Search for the cell housing the specified text and yield its (X, Y) center coordinate. 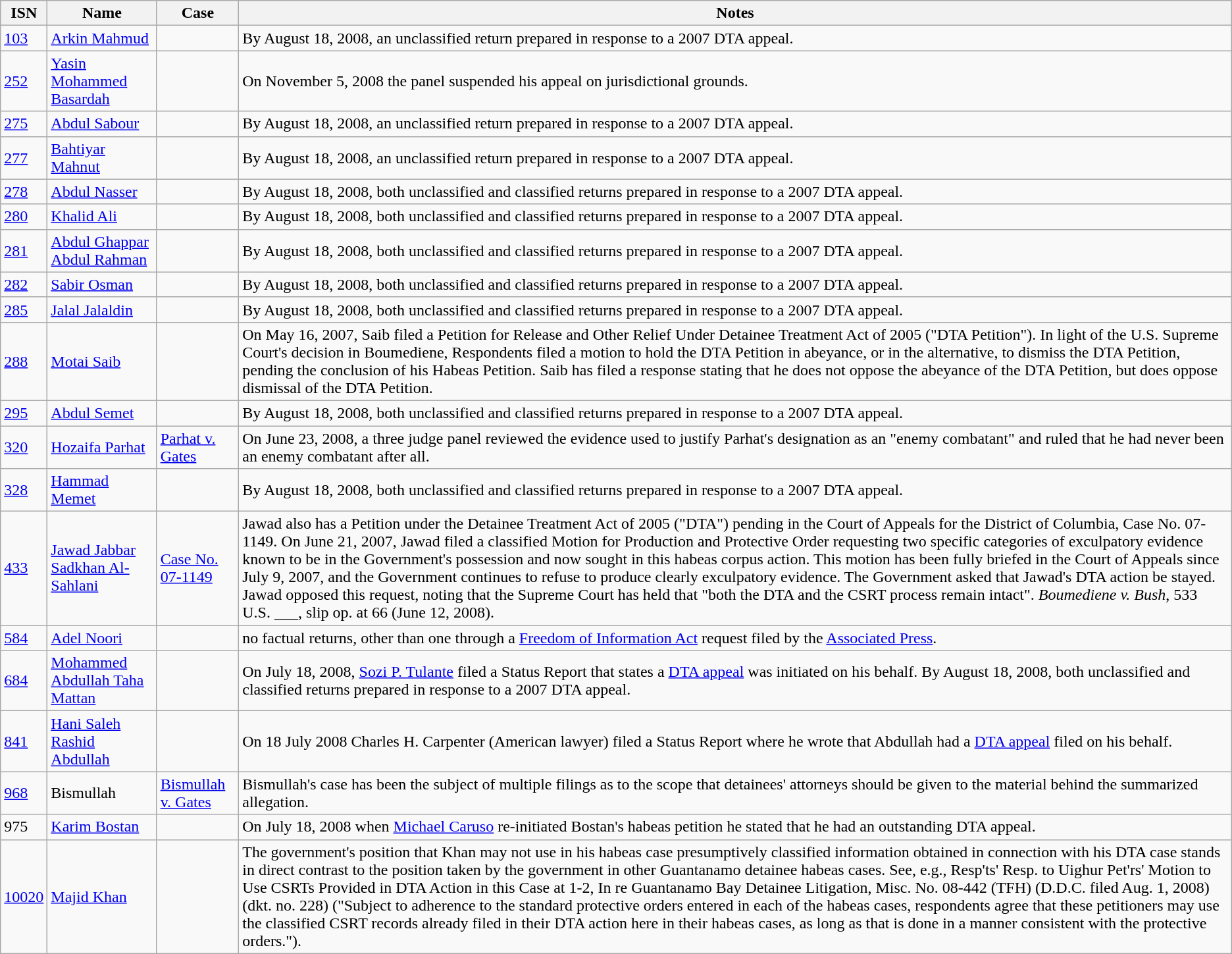
Yasin Mohammed Basardah (102, 81)
Jalal Jalaldin (102, 309)
Arkin Mahmud (102, 38)
On November 5, 2008 the panel suspended his appeal on jurisdictional grounds. (736, 81)
Hani Saleh Rashid Abdullah (102, 741)
Abdul Sabour (102, 124)
841 (24, 741)
On 18 July 2008 Charles H. Carpenter (American lawyer) filed a Status Report where he wrote that Abdullah had a DTA appeal filed on his behalf. (736, 741)
295 (24, 413)
328 (24, 490)
Adel Noori (102, 638)
Bismullah v. Gates (197, 793)
Majid Khan (102, 897)
Notes (736, 13)
On July 18, 2008 when Michael Caruso re-initiated Bostan's habeas petition he stated that he had an outstanding DTA appeal. (736, 827)
278 (24, 192)
252 (24, 81)
Hammad Memet (102, 490)
Name (102, 13)
Case No. 07-1149 (197, 569)
285 (24, 309)
10020 (24, 897)
277 (24, 158)
281 (24, 250)
Parhat v. Gates (197, 446)
975 (24, 827)
Sabir Osman (102, 284)
Khalid Ali (102, 217)
Case (197, 13)
Bahtiyar Mahnut (102, 158)
275 (24, 124)
Mohammed Abdullah Taha Mattan (102, 681)
Hozaifa Parhat (102, 446)
288 (24, 361)
584 (24, 638)
684 (24, 681)
Karim Bostan (102, 827)
Abdul Nasser (102, 192)
968 (24, 793)
103 (24, 38)
282 (24, 284)
ISN (24, 13)
no factual returns, other than one through a Freedom of Information Act request filed by the Associated Press. (736, 638)
Jawad Jabbar Sadkhan Al-Sahlani (102, 569)
Bismullah (102, 793)
320 (24, 446)
Abdul Ghappar Abdul Rahman (102, 250)
433 (24, 569)
Motai Saib (102, 361)
280 (24, 217)
Abdul Semet (102, 413)
